Output the (x, y) coordinate of the center of the cell containing the given text.  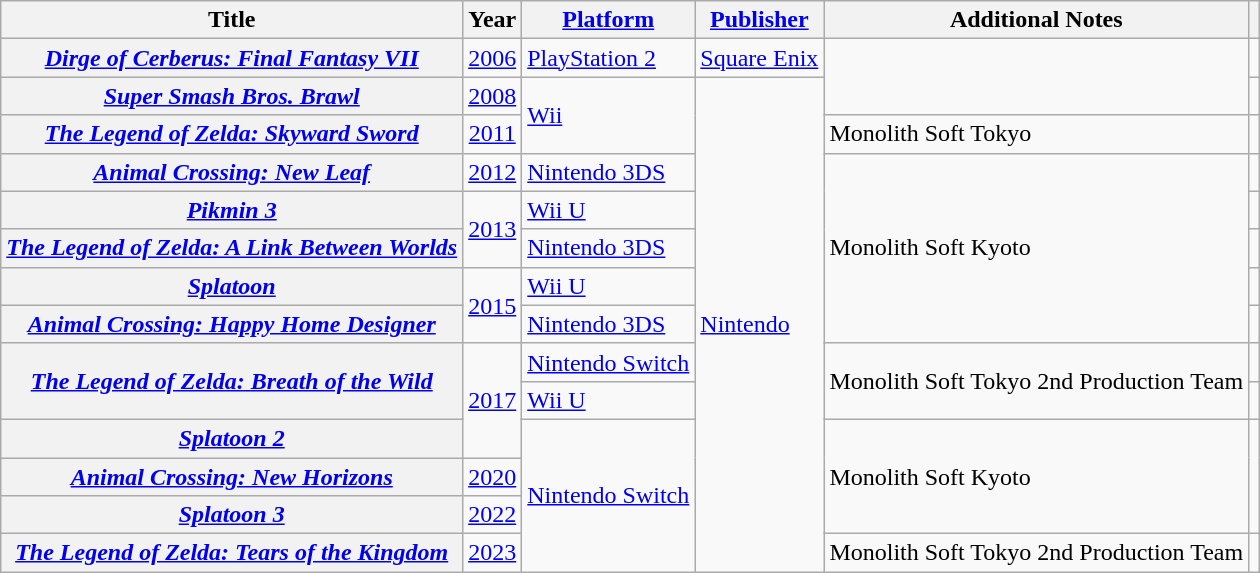
The Legend of Zelda: Skyward Sword (232, 134)
The Legend of Zelda: Breath of the Wild (232, 381)
Publisher (760, 20)
Super Smash Bros. Brawl (232, 96)
2022 (492, 515)
2015 (492, 305)
2023 (492, 553)
Pikmin 3 (232, 210)
The Legend of Zelda: Tears of the Kingdom (232, 553)
2013 (492, 229)
Monolith Soft Tokyo (1036, 134)
2017 (492, 400)
Nintendo (760, 324)
2020 (492, 477)
Animal Crossing: New Horizons (232, 477)
2008 (492, 96)
Title (232, 20)
Animal Crossing: New Leaf (232, 172)
Platform (608, 20)
Splatoon 3 (232, 515)
Animal Crossing: Happy Home Designer (232, 324)
Year (492, 20)
The Legend of Zelda: A Link Between Worlds (232, 248)
2012 (492, 172)
2011 (492, 134)
Dirge of Cerberus: Final Fantasy VII (232, 58)
Square Enix (760, 58)
2006 (492, 58)
PlayStation 2 (608, 58)
Additional Notes (1036, 20)
Wii (608, 115)
Splatoon (232, 286)
Splatoon 2 (232, 438)
